Scan for the cell matching the given text and deliver its [X, Y] coordinate at center. 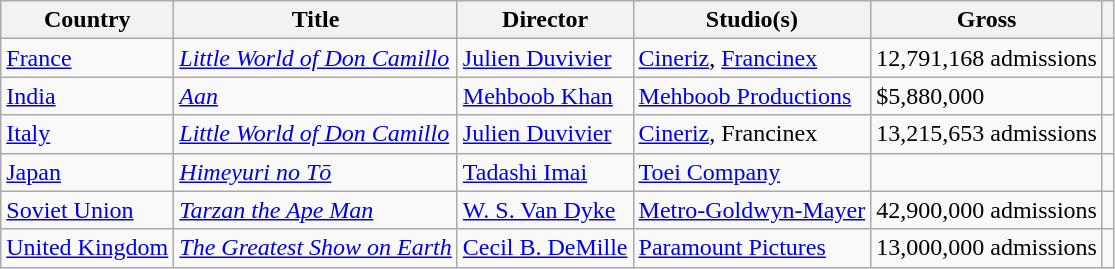
Title [316, 20]
United Kingdom [88, 248]
12,791,168 admissions [987, 58]
13,215,653 admissions [987, 134]
Gross [987, 20]
Toei Company [752, 172]
Country [88, 20]
42,900,000 admissions [987, 210]
Himeyuri no Tō [316, 172]
Studio(s) [752, 20]
Tarzan the Ape Man [316, 210]
India [88, 96]
Aan [316, 96]
Cecil B. DeMille [545, 248]
Metro-Goldwyn-Mayer [752, 210]
The Greatest Show on Earth [316, 248]
Soviet Union [88, 210]
Paramount Pictures [752, 248]
Tadashi Imai [545, 172]
Mehboob Productions [752, 96]
France [88, 58]
Mehboob Khan [545, 96]
Italy [88, 134]
W. S. Van Dyke [545, 210]
Japan [88, 172]
$5,880,000 [987, 96]
13,000,000 admissions [987, 248]
Director [545, 20]
